Determine the [x, y] coordinate at the center of the cell enclosing the given text.  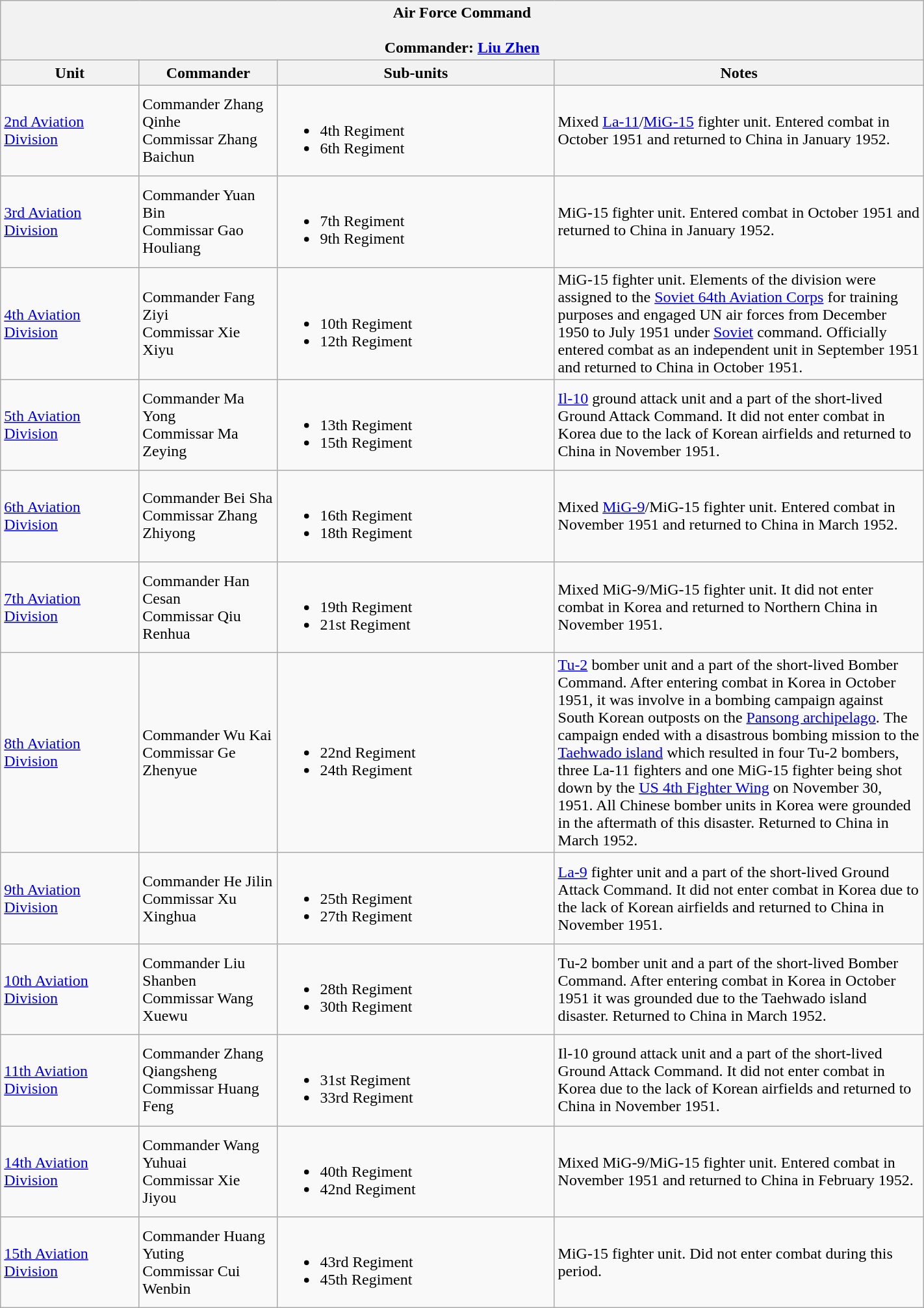
8th Aviation Division [70, 752]
40th Regiment42nd Regiment [416, 1171]
25th Regiment27th Regiment [416, 898]
7th Regiment9th Regiment [416, 222]
Commander He JilinCommissar Xu Xinghua [208, 898]
Commander Han CesanCommissar Qiu Renhua [208, 607]
Commander [208, 73]
Commander Liu ShanbenCommissar Wang Xuewu [208, 989]
Commander Zhang QiangshengCommissar Huang Feng [208, 1080]
16th Regiment18th Regiment [416, 516]
10th Regiment12th Regiment [416, 324]
Commander Wang YuhuaiCommissar Xie Jiyou [208, 1171]
22nd Regiment24th Regiment [416, 752]
15th Aviation Division [70, 1263]
Notes [739, 73]
MiG-15 fighter unit. Entered combat in October 1951 and returned to China in January 1952. [739, 222]
Commander Huang YutingCommissar Cui Wenbin [208, 1263]
3rd Aviation Division [70, 222]
Mixed La-11/MiG-15 fighter unit. Entered combat in October 1951 and returned to China in January 1952. [739, 131]
11th Aviation Division [70, 1080]
Air Force CommandCommander: Liu Zhen [462, 31]
7th Aviation Division [70, 607]
14th Aviation Division [70, 1171]
43rd Regiment45th Regiment [416, 1263]
4th Regiment6th Regiment [416, 131]
Commander Yuan BinCommissar Gao Houliang [208, 222]
MiG-15 fighter unit. Did not enter combat during this period. [739, 1263]
Unit [70, 73]
Mixed MiG-9/MiG-15 fighter unit. Entered combat in November 1951 and returned to China in February 1952. [739, 1171]
Commander Wu KaiCommissar Ge Zhenyue [208, 752]
Mixed MiG-9/MiG-15 fighter unit. It did not enter combat in Korea and returned to Northern China in November 1951. [739, 607]
19th Regiment21st Regiment [416, 607]
9th Aviation Division [70, 898]
Commander Ma YongCommissar Ma Zeying [208, 425]
2nd Aviation Division [70, 131]
13th Regiment15th Regiment [416, 425]
4th Aviation Division [70, 324]
Commander Zhang QinheCommissar Zhang Baichun [208, 131]
28th Regiment30th Regiment [416, 989]
6th Aviation Division [70, 516]
Commander Bei ShaCommissar Zhang Zhiyong [208, 516]
Mixed MiG-9/MiG-15 fighter unit. Entered combat in November 1951 and returned to China in March 1952. [739, 516]
Commander Fang ZiyiCommissar Xie Xiyu [208, 324]
31st Regiment33rd Regiment [416, 1080]
5th Aviation Division [70, 425]
10th Aviation Division [70, 989]
Sub-units [416, 73]
